Return the [X, Y] coordinate for the center point of the cell that contains the specified text.  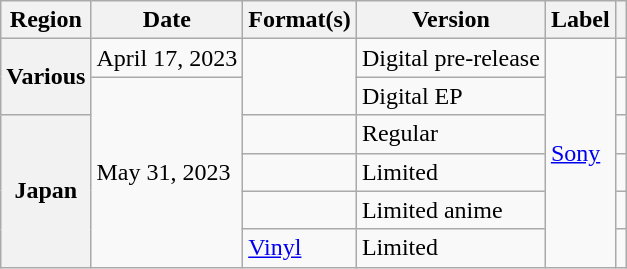
Version [450, 20]
Regular [450, 134]
Format(s) [300, 20]
Limited anime [450, 210]
Vinyl [300, 248]
Sony [580, 153]
May 31, 2023 [167, 172]
Date [167, 20]
Japan [46, 191]
Label [580, 20]
April 17, 2023 [167, 58]
Various [46, 77]
Digital pre-release [450, 58]
Digital EP [450, 96]
Region [46, 20]
